Locate the cell with the specified text and output its [X, Y] center coordinate. 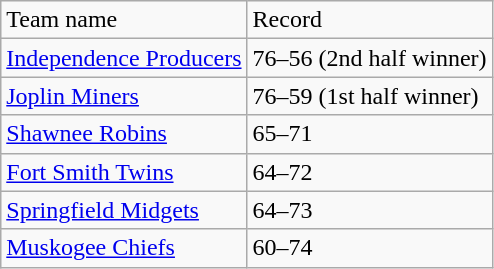
Fort Smith Twins [124, 172]
76–59 (1st half winner) [370, 96]
Springfield Midgets [124, 210]
64–73 [370, 210]
65–71 [370, 134]
Independence Producers [124, 58]
Record [370, 20]
76–56 (2nd half winner) [370, 58]
Muskogee Chiefs [124, 248]
Team name [124, 20]
Shawnee Robins [124, 134]
60–74 [370, 248]
64–72 [370, 172]
Joplin Miners [124, 96]
